For the text-containing cell, return its midpoint in [X, Y] coordinate format. 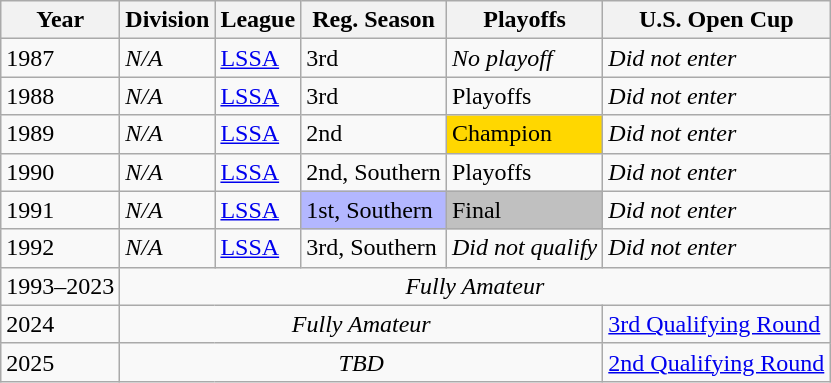
Champion [524, 134]
Final [524, 210]
1988 [60, 96]
1990 [60, 172]
Did not qualify [524, 248]
2025 [60, 362]
TBD [362, 362]
3rd, Southern [374, 248]
Division [168, 20]
2nd [374, 134]
1987 [60, 58]
1989 [60, 134]
Reg. Season [374, 20]
2nd Qualifying Round [716, 362]
2nd, Southern [374, 172]
1993–2023 [60, 286]
2024 [60, 324]
3rd Qualifying Round [716, 324]
1991 [60, 210]
1992 [60, 248]
U.S. Open Cup [716, 20]
1st, Southern [374, 210]
League [258, 20]
No playoff [524, 58]
Year [60, 20]
